Provide the (X, Y) coordinate of the cell's center where the given text is located.  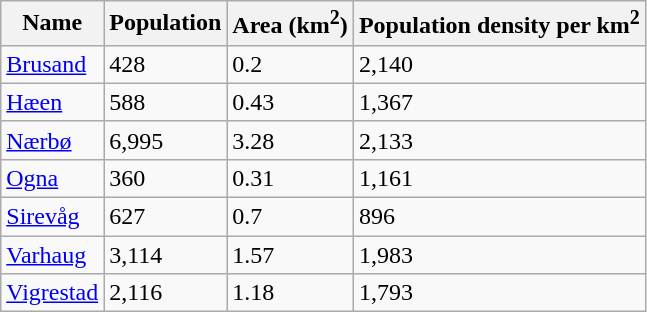
588 (166, 102)
Varhaug (52, 255)
3.28 (290, 140)
0.2 (290, 64)
3,114 (166, 255)
Ogna (52, 178)
Population (166, 24)
Vigrestad (52, 293)
Brusand (52, 64)
2,133 (499, 140)
Population density per km2 (499, 24)
1,793 (499, 293)
360 (166, 178)
Sirevåg (52, 217)
627 (166, 217)
1,161 (499, 178)
1.18 (290, 293)
428 (166, 64)
2,140 (499, 64)
Area (km2) (290, 24)
896 (499, 217)
6,995 (166, 140)
1.57 (290, 255)
0.7 (290, 217)
0.31 (290, 178)
Nærbø (52, 140)
Hæen (52, 102)
0.43 (290, 102)
2,116 (166, 293)
1,983 (499, 255)
Name (52, 24)
1,367 (499, 102)
